Provide the [X, Y] coordinate of the cell's center where the given text is located.  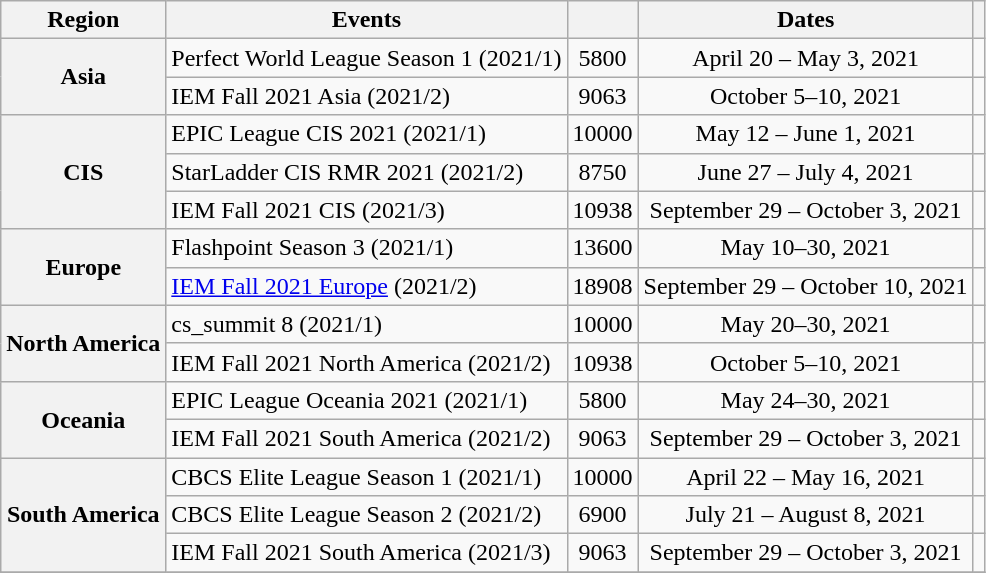
Dates [806, 20]
IEM Fall 2021 North America (2021/2) [366, 362]
IEM Fall 2021 Asia (2021/2) [366, 96]
June 27 – July 4, 2021 [806, 172]
cs_summit 8 (2021/1) [366, 324]
North America [84, 343]
EPIC League Oceania 2021 (2021/1) [366, 400]
IEM Fall 2021 South America (2021/2) [366, 438]
18908 [602, 286]
6900 [602, 515]
May 24–30, 2021 [806, 400]
CBCS Elite League Season 2 (2021/2) [366, 515]
Asia [84, 77]
Perfect World League Season 1 (2021/1) [366, 58]
CBCS Elite League Season 1 (2021/1) [366, 477]
CIS [84, 172]
May 12 – June 1, 2021 [806, 134]
IEM Fall 2021 CIS (2021/3) [366, 210]
Europe [84, 267]
May 20–30, 2021 [806, 324]
April 22 – May 16, 2021 [806, 477]
IEM Fall 2021 South America (2021/3) [366, 553]
13600 [602, 248]
Region [84, 20]
July 21 – August 8, 2021 [806, 515]
April 20 – May 3, 2021 [806, 58]
StarLadder CIS RMR 2021 (2021/2) [366, 172]
Oceania [84, 419]
South America [84, 515]
8750 [602, 172]
Events [366, 20]
EPIC League CIS 2021 (2021/1) [366, 134]
May 10–30, 2021 [806, 248]
September 29 – October 10, 2021 [806, 286]
IEM Fall 2021 Europe (2021/2) [366, 286]
Flashpoint Season 3 (2021/1) [366, 248]
